Extract the [x, y] coordinate from the center of the cell holding the provided text.  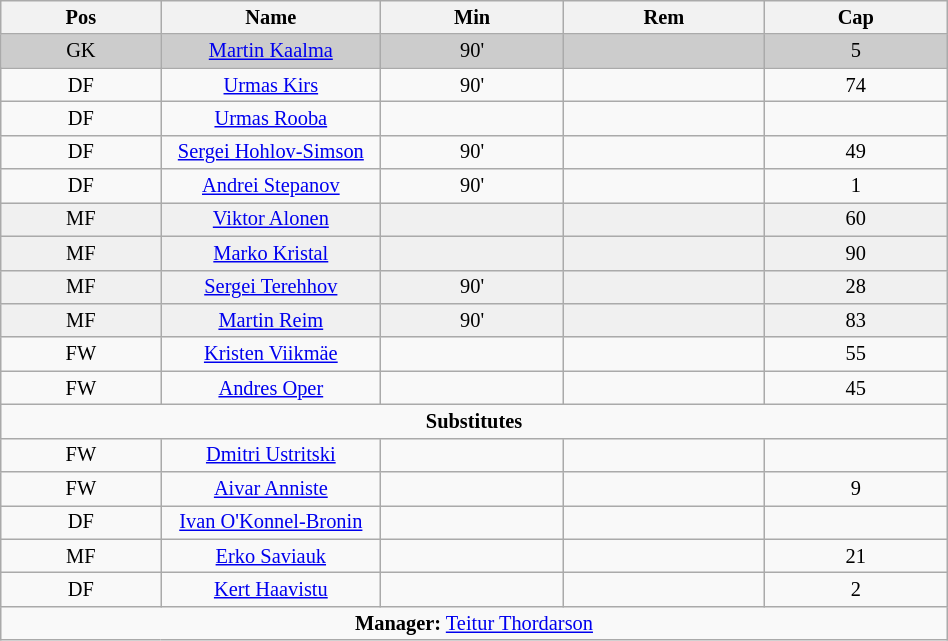
Manager: Teitur Thordarson [474, 623]
Aivar Anniste [271, 489]
60 [856, 219]
45 [856, 388]
28 [856, 287]
Erko Saviauk [271, 556]
5 [856, 51]
Rem [664, 17]
Urmas Kirs [271, 85]
Kert Haavistu [271, 589]
Martin Kaalma [271, 51]
Martin Reim [271, 320]
1 [856, 186]
74 [856, 85]
Viktor Alonen [271, 219]
49 [856, 152]
Ivan O'Konnel-Bronin [271, 522]
21 [856, 556]
Name [271, 17]
Marko Kristal [271, 253]
Sergei Terehhov [271, 287]
Urmas Rooba [271, 118]
Pos [81, 17]
Sergei Hohlov-Simson [271, 152]
GK [81, 51]
Andrei Stepanov [271, 186]
9 [856, 489]
83 [856, 320]
Substitutes [474, 421]
55 [856, 354]
Kristen Viikmäe [271, 354]
Dmitri Ustritski [271, 455]
90 [856, 253]
Min [472, 17]
Cap [856, 17]
2 [856, 589]
Andres Oper [271, 388]
